For the text-containing cell, return its midpoint in [x, y] coordinate format. 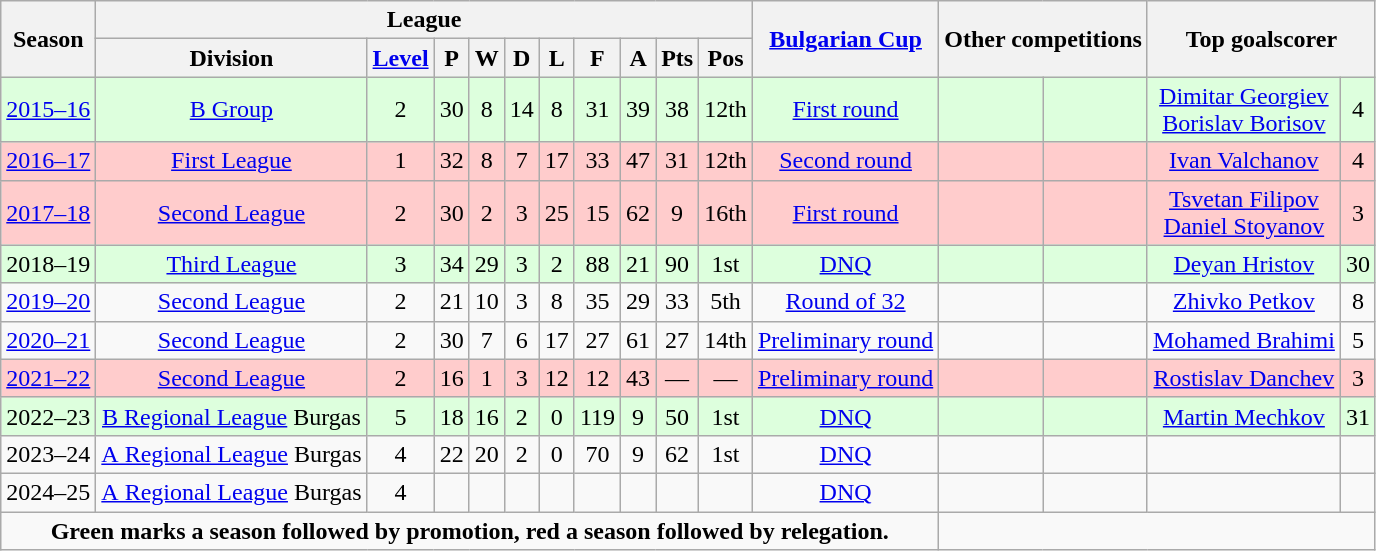
Zhivko Petkov [1244, 302]
2018–19 [48, 264]
Tsvetan Filipov Daniel Stoyanov [1244, 212]
16th [726, 212]
119 [597, 416]
First League [232, 161]
39 [638, 110]
2020–21 [48, 340]
34 [452, 264]
22 [452, 454]
38 [678, 110]
Third League [232, 264]
6 [522, 340]
Pts [678, 58]
15 [597, 212]
Rostislav Danchev [1244, 378]
32 [452, 161]
10 [486, 302]
Bulgarian Cup [845, 39]
Second round [845, 161]
Round of 32 [845, 302]
Division [232, 58]
Pos [726, 58]
70 [597, 454]
P [452, 58]
47 [638, 161]
F [597, 58]
B Group [232, 110]
Ivan Valchanov [1244, 161]
20 [486, 454]
Martin Mechkov [1244, 416]
W [486, 58]
14 [522, 110]
35 [597, 302]
25 [556, 212]
18 [452, 416]
90 [678, 264]
Green marks a season followed by promotion, red a season followed by relegation. [470, 531]
2022–23 [48, 416]
5th [726, 302]
Dimitar Georgiev Borislav Borisov [1244, 110]
L [556, 58]
Level [400, 58]
A [638, 58]
Mohamed Brahimi [1244, 340]
D [522, 58]
2016–17 [48, 161]
2024–25 [48, 492]
Other competitions [1044, 39]
50 [678, 416]
2017–18 [48, 212]
88 [597, 264]
B Regional League Burgas [232, 416]
Top goalscorer [1261, 39]
Season [48, 39]
Deyan Hristov [1244, 264]
61 [638, 340]
2023–24 [48, 454]
43 [638, 378]
2019–20 [48, 302]
14th [726, 340]
2021–22 [48, 378]
League [424, 20]
2015–16 [48, 110]
